Find where the given text appears and provide that cell's center as (x, y) coordinate. 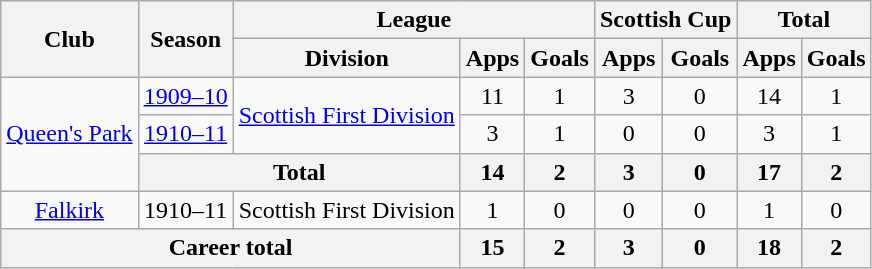
Season (186, 39)
15 (492, 248)
League (414, 20)
1909–10 (186, 96)
Club (70, 39)
Falkirk (70, 210)
18 (769, 248)
Career total (231, 248)
Division (346, 58)
17 (769, 172)
11 (492, 96)
Scottish Cup (665, 20)
Queen's Park (70, 134)
